Extract the (x, y) coordinate from the center of the cell holding the provided text.  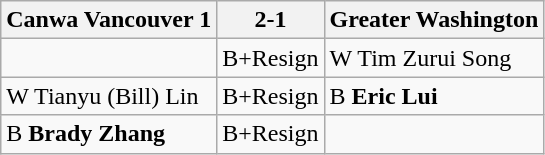
Greater Washington (434, 20)
W Tim Zurui Song (434, 58)
2-1 (270, 20)
W Tianyu (Bill) Lin (109, 96)
B Brady Zhang (109, 134)
B Eric Lui (434, 96)
Canwa Vancouver 1 (109, 20)
